Capture the cell that displays the provided text and extract its (x, y) central coordinate. 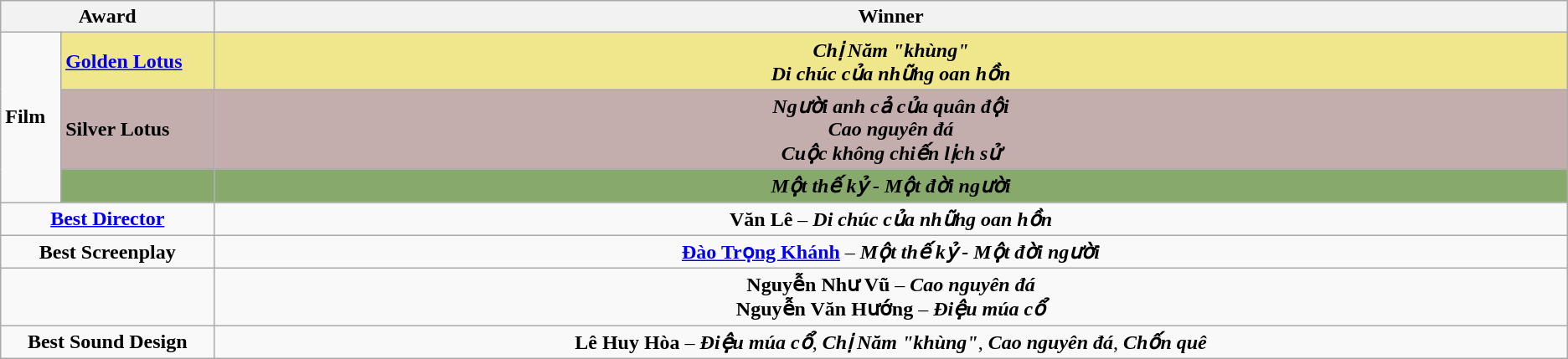
Golden Lotus (137, 61)
Văn Lê – Di chúc của những oan hồn (891, 219)
Silver Lotus (137, 129)
Một thế kỷ - Một đời người (891, 186)
Film (31, 117)
Nguyễn Như Vũ – Cao nguyên đáNguyễn Văn Hướng – Điệu múa cổ (891, 297)
Winner (891, 17)
Chị Năm "khùng"Di chúc của những oan hồn (891, 61)
Người anh cả của quân độiCao nguyên đáCuộc không chiến lịch sử (891, 129)
Award (107, 17)
Best Screenplay (107, 252)
Đào Trọng Khánh – Một thế kỷ - Một đời người (891, 252)
Best Director (107, 219)
Best Sound Design (107, 342)
Lê Huy Hòa – Điệu múa cổ, Chị Năm "khùng", Cao nguyên đá, Chốn quê (891, 342)
